Return [X, Y] of the center of cell containing provided text 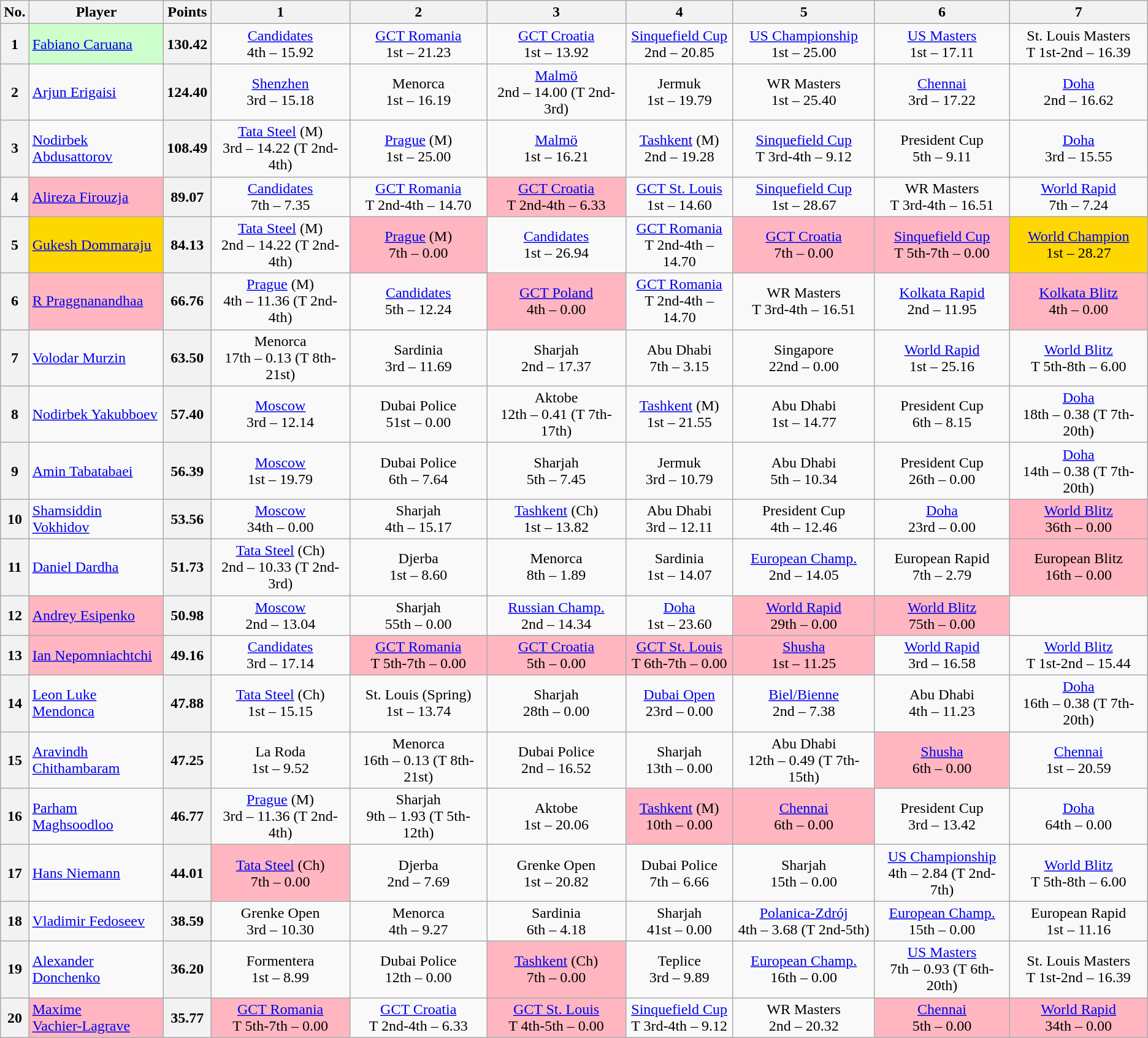
Shusha6th – 0.00 [942, 760]
Tata Steel (M)3rd – 14.22 (T 2nd-4th) [280, 148]
Dubai Police6th – 7.64 [418, 471]
Sharjah28th – 0.00 [556, 704]
63.50 [188, 358]
Formentera1st – 8.99 [280, 969]
GCT Croatia5th – 0.00 [556, 655]
AravindhChithambaram [96, 760]
US Championship4th – 2.84 (T 2nd-7th) [942, 873]
Sinquefield Cup1st – 28.67 [803, 196]
Alexander Donchenko [96, 969]
Doha64th – 0.00 [1078, 817]
Doha18th – 0.38 (T 7th-20th) [1078, 414]
Chennai6th – 0.00 [803, 817]
Abu Dhabi1st – 14.77 [803, 414]
Tata Steel (Ch)1st – 15.15 [280, 704]
Candidates3rd – 17.14 [280, 655]
Sharjah2nd – 17.37 [556, 358]
Jermuk3rd – 10.79 [679, 471]
20 [15, 1017]
47.25 [188, 760]
Candidates5th – 12.24 [418, 301]
Grenke Open1st – 20.82 [556, 873]
47.88 [188, 704]
Teplice3rd – 9.89 [679, 969]
18 [15, 921]
President Cup3rd – 13.42 [942, 817]
World Rapid3rd – 16.58 [942, 655]
Shenzhen3rd – 15.18 [280, 92]
51.73 [188, 567]
GCT St. LouisT 4th-5th – 0.00 [556, 1017]
Tashkent (Ch)7th – 0.00 [556, 969]
European Champ.16th – 0.00 [803, 969]
Singapore22nd – 0.00 [803, 358]
Doha23rd – 0.00 [942, 519]
World Rapid29th – 0.00 [803, 615]
Chennai5th – 0.00 [942, 1017]
Shusha1st – 11.25 [803, 655]
WR Masters2nd – 20.32 [803, 1017]
11 [15, 567]
President Cup26th – 0.00 [942, 471]
US Masters1st – 17.11 [942, 44]
Leon Luke Mendonca [96, 704]
Chennai1st – 20.59 [1078, 760]
Abu Dhabi7th – 3.15 [679, 358]
World Champion1st – 28.27 [1078, 245]
Parham Maghsoodloo [96, 817]
Sinquefield Cup2nd – 20.85 [679, 44]
Dubai Police12th – 0.00 [418, 969]
La Roda1st – 9.52 [280, 760]
Polanica-Zdrój4th – 3.68 (T 2nd-5th) [803, 921]
Sharjah5th – 7.45 [556, 471]
GCT Croatia1st – 13.92 [556, 44]
Doha16th – 0.38 (T 7th-20th) [1078, 704]
130.42 [188, 44]
Prague (M)7th – 0.00 [418, 245]
NodirbekAbdusattorov [96, 148]
Dubai Open23rd – 0.00 [679, 704]
Moscow34th – 0.00 [280, 519]
Vladimir Fedoseev [96, 921]
66.76 [188, 301]
GCT Poland4th – 0.00 [556, 301]
World Blitz36th – 0.00 [1078, 519]
Amin Tabatabaei [96, 471]
Dubai Police51st – 0.00 [418, 414]
Abu Dhabi12th – 0.49 (T 7th-15th) [803, 760]
Sharjah13th – 0.00 [679, 760]
Tata Steel (Ch)2nd – 10.33 (T 2nd-3rd) [280, 567]
Candidates7th – 7.35 [280, 196]
Kolkata Blitz4th – 0.00 [1078, 301]
Malmö1st – 16.21 [556, 148]
Djerba1st – 8.60 [418, 567]
US Championship1st – 25.00 [803, 44]
Moscow1st – 19.79 [280, 471]
GCT Romania1st – 21.23 [418, 44]
Prague (M)3rd – 11.36 (T 2nd-4th) [280, 817]
World Rapid34th – 0.00 [1078, 1017]
Tashkent (M)1st – 21.55 [679, 414]
14 [15, 704]
Menorca1st – 16.19 [418, 92]
President Cup6th – 8.15 [942, 414]
Menorca16th – 0.13 (T 8th-21st) [418, 760]
53.56 [188, 519]
Russian Champ.2nd – 14.34 [556, 615]
Sharjah9th – 1.93 (T 5th-12th) [418, 817]
Fabiano Caruana [96, 44]
World Rapid7th – 7.24 [1078, 196]
Moscow3rd – 12.14 [280, 414]
Abu Dhabi4th – 11.23 [942, 704]
Arjun Erigaisi [96, 92]
European Rapid7th – 2.79 [942, 567]
46.77 [188, 817]
Gukesh Dommaraju [96, 245]
Kolkata Rapid2nd – 11.95 [942, 301]
President Cup5th – 9.11 [942, 148]
Jermuk1st – 19.79 [679, 92]
Nodirbek Yakubboev [96, 414]
Alireza Firouzja [96, 196]
38.59 [188, 921]
Malmö2nd – 14.00 (T 2nd-3rd) [556, 92]
St. Louis (Spring)1st – 13.74 [418, 704]
Abu Dhabi3rd – 12.11 [679, 519]
9 [15, 471]
Grenke Open3rd – 10.30 [280, 921]
Daniel Dardha [96, 567]
European Blitz16th – 0.00 [1078, 567]
84.13 [188, 245]
Prague (M)1st – 25.00 [418, 148]
GCT St. Louis1st – 14.60 [679, 196]
Sinquefield CupT 5th-7th – 0.00 [942, 245]
European Champ.2nd – 14.05 [803, 567]
Menorca4th – 9.27 [418, 921]
WR Masters1st – 25.40 [803, 92]
Tata Steel (Ch)7th – 0.00 [280, 873]
Moscow2nd – 13.04 [280, 615]
No. [15, 12]
17 [15, 873]
Tata Steel (M)2nd – 14.22 (T 2nd-4th) [280, 245]
Dubai Police7th – 6.66 [679, 873]
15 [15, 760]
35.77 [188, 1017]
Menorca17th – 0.13 (T 8th-21st) [280, 358]
Sharjah15th – 0.00 [803, 873]
49.16 [188, 655]
Sharjah4th – 15.17 [418, 519]
50.98 [188, 615]
GCT Croatia7th – 0.00 [803, 245]
56.39 [188, 471]
Andrey Esipenko [96, 615]
Sardinia1st – 14.07 [679, 567]
Chennai3rd – 17.22 [942, 92]
Sardinia3rd – 11.69 [418, 358]
Candidates1st – 26.94 [556, 245]
Shamsiddin Vokhidov [96, 519]
Hans Niemann [96, 873]
Dubai Police2nd – 16.52 [556, 760]
World BlitzT 1st-2nd – 15.44 [1078, 655]
World Rapid1st – 25.16 [942, 358]
19 [15, 969]
World Blitz75th – 0.00 [942, 615]
Doha1st – 23.60 [679, 615]
16 [15, 817]
European Champ.15th – 0.00 [942, 921]
Player [96, 12]
8 [15, 414]
Points [188, 12]
13 [15, 655]
MaximeVachier-Lagrave [96, 1017]
Prague (M)4th – 11.36 (T 2nd-4th) [280, 301]
Aktobe1st – 20.06 [556, 817]
Tashkent (M)2nd – 19.28 [679, 148]
10 [15, 519]
Sardinia6th – 4.18 [556, 921]
Tashkent (M)10th – 0.00 [679, 817]
12 [15, 615]
Doha3rd – 15.55 [1078, 148]
R Praggnanandhaa [96, 301]
Abu Dhabi5th – 10.34 [803, 471]
57.40 [188, 414]
Doha2nd – 16.62 [1078, 92]
US Masters7th – 0.93 (T 6th-20th) [942, 969]
Menorca8th – 1.89 [556, 567]
Candidates4th – 15.92 [280, 44]
Ian Nepomniachtchi [96, 655]
President Cup4th – 12.46 [803, 519]
European Rapid1st – 11.16 [1078, 921]
GCT St. LouisT 6th-7th – 0.00 [679, 655]
44.01 [188, 873]
89.07 [188, 196]
Sharjah41st – 0.00 [679, 921]
Aktobe12th – 0.41 (T 7th-17th) [556, 414]
Sharjah55th – 0.00 [418, 615]
Biel/Bienne2nd – 7.38 [803, 704]
Djerba2nd – 7.69 [418, 873]
124.40 [188, 92]
36.20 [188, 969]
108.49 [188, 148]
Volodar Murzin [96, 358]
Tashkent (Ch)1st – 13.82 [556, 519]
Doha14th – 0.38 (T 7th-20th) [1078, 471]
